Identify which cell holds the provided text, then report its (x, y) central coordinate. 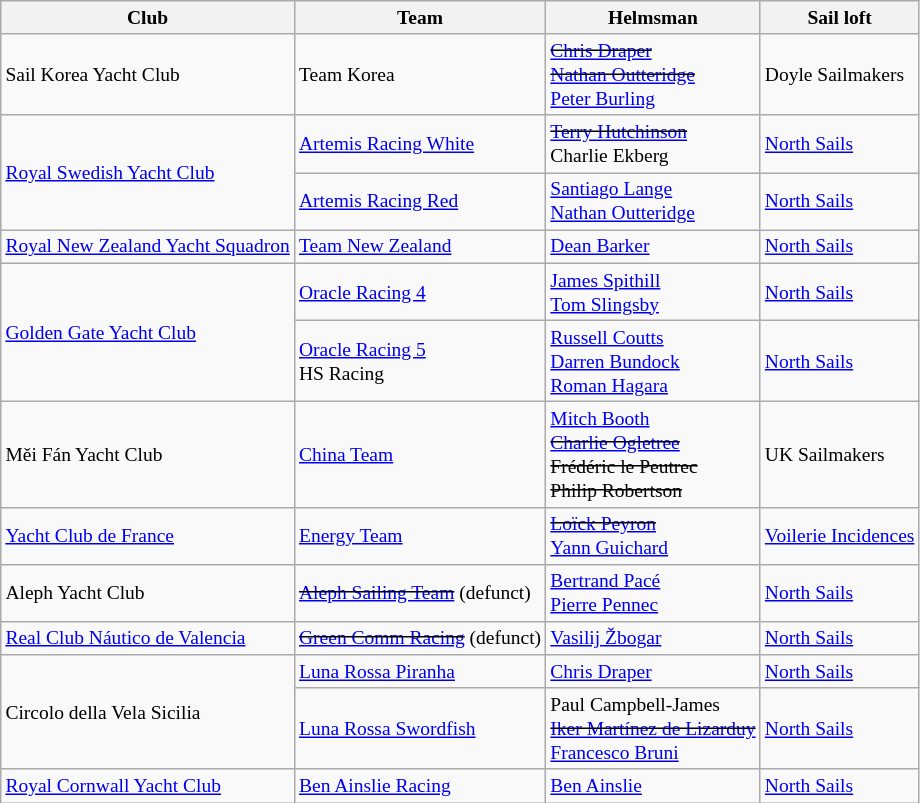
Voilerie Incidences (840, 536)
Ben Ainslie (653, 786)
Yacht Club de France (148, 536)
Terry Hutchinson Charlie Ekberg (653, 144)
James Spithill Tom Slingsby (653, 292)
UK Sailmakers (840, 454)
Mitch Booth Charlie Ogletree Frédéric le Peutrec Philip Robertson (653, 454)
Energy Team (420, 536)
Real Club Náutico de Valencia (148, 638)
Circolo della Vela Sicilia (148, 712)
Sail loft (840, 18)
Bertrand Pacé Pierre Pennec (653, 592)
Artemis Racing White (420, 144)
Royal Cornwall Yacht Club (148, 786)
Chris Draper (653, 672)
Ben Ainslie Racing (420, 786)
Dean Barker (653, 246)
Royal Swedish Yacht Club (148, 172)
Oracle Racing 5HS Racing (420, 360)
China Team (420, 454)
Team (420, 18)
Doyle Sailmakers (840, 74)
Green Comm Racing (defunct) (420, 638)
Team Korea (420, 74)
Luna Rossa Swordfish (420, 728)
Helmsman (653, 18)
Měi Fán Yacht Club (148, 454)
Sail Korea Yacht Club (148, 74)
Loïck Peyron Yann Guichard (653, 536)
Russell Coutts Darren Bundock Roman Hagara (653, 360)
Chris Draper Nathan OutteridgePeter Burling (653, 74)
Club (148, 18)
Golden Gate Yacht Club (148, 332)
Royal New Zealand Yacht Squadron (148, 246)
Aleph Yacht Club (148, 592)
Paul Campbell-James Iker Martínez de LizarduyFrancesco Bruni (653, 728)
Vasilij Žbogar (653, 638)
Oracle Racing 4 (420, 292)
Santiago Lange Nathan Outteridge (653, 202)
Team New Zealand (420, 246)
Artemis Racing Red (420, 202)
Aleph Sailing Team (defunct) (420, 592)
Luna Rossa Piranha (420, 672)
